For the text-containing cell, return its midpoint in [x, y] coordinate format. 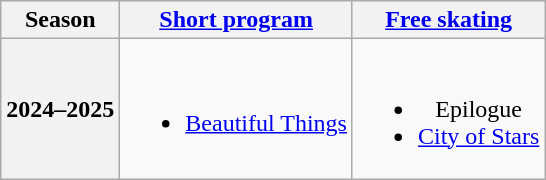
Season [60, 20]
2024–2025 [60, 109]
Free skating [448, 20]
Beautiful Things [236, 109]
Short program [236, 20]
Epilogue City of Stars [448, 109]
